Scan for the cell matching the given text and deliver its (X, Y) coordinate at center. 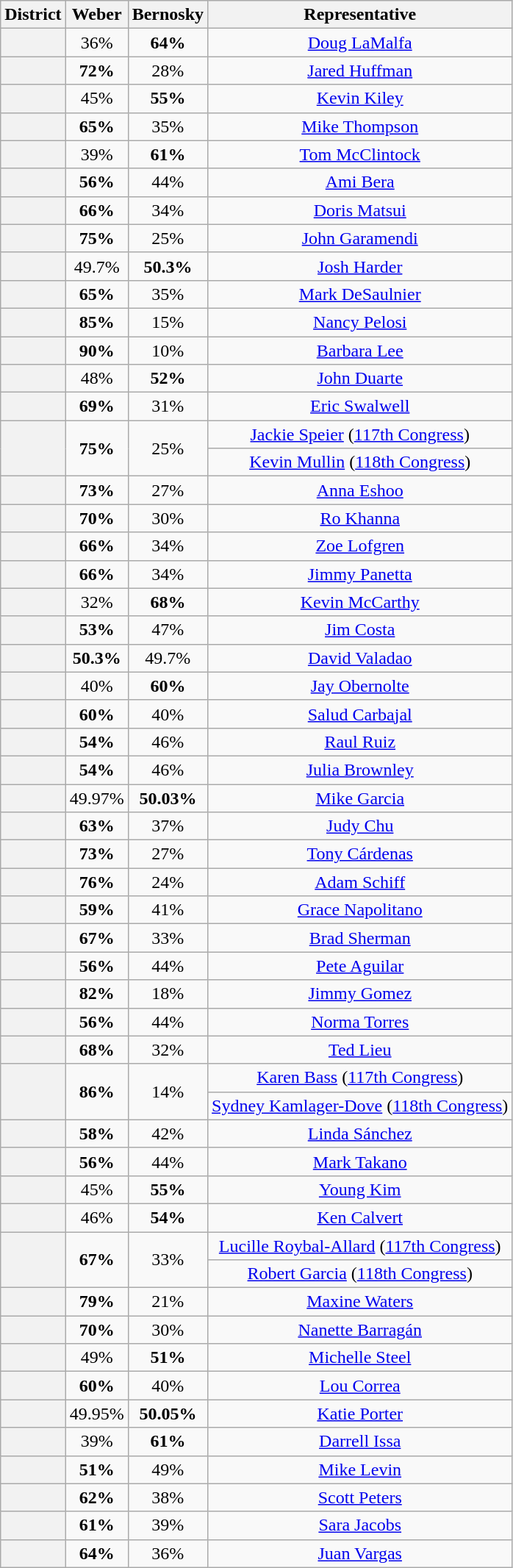
Young Kim (360, 1189)
Representative (360, 15)
Jackie Speier (117th Congress) (360, 434)
Michelle Steel (360, 1358)
79% (97, 1302)
53% (97, 630)
Tom McClintock (360, 154)
John Duarte (360, 379)
14% (168, 1092)
76% (97, 882)
Jimmy Panetta (360, 574)
Ted Lieu (360, 1050)
Mike Thompson (360, 126)
49.97% (97, 798)
24% (168, 882)
Mark Takano (360, 1161)
Brad Sherman (360, 938)
Lou Correa (360, 1386)
Lucille Roybal-Allard (117th Congress) (360, 1246)
David Valadao (360, 658)
Jimmy Gomez (360, 994)
Salud Carbajal (360, 714)
50.05% (168, 1414)
37% (168, 826)
47% (168, 630)
Josh Harder (360, 266)
72% (97, 71)
38% (168, 1497)
Eric Swalwell (360, 407)
Jim Costa (360, 630)
Judy Chu (360, 826)
Raul Ruiz (360, 742)
Jay Obernolte (360, 686)
Juan Vargas (360, 1553)
Weber (97, 15)
90% (97, 351)
Mark DeSaulnier (360, 294)
District (33, 15)
28% (168, 71)
Ami Bera (360, 182)
63% (97, 826)
48% (97, 379)
86% (97, 1092)
Bernosky (168, 15)
58% (97, 1134)
Nancy Pelosi (360, 322)
Maxine Waters (360, 1302)
Jared Huffman (360, 71)
Scott Peters (360, 1497)
Kevin Kiley (360, 99)
85% (97, 322)
Adam Schiff (360, 882)
Barbara Lee (360, 351)
69% (97, 407)
Kevin McCarthy (360, 602)
62% (97, 1497)
Anna Eshoo (360, 490)
John Garamendi (360, 238)
15% (168, 322)
59% (97, 910)
Doris Matsui (360, 210)
41% (168, 910)
Robert Garcia (118th Congress) (360, 1274)
Tony Cárdenas (360, 854)
42% (168, 1134)
Ken Calvert (360, 1217)
49.95% (97, 1414)
Sara Jacobs (360, 1525)
Norma Torres (360, 1022)
Ro Khanna (360, 518)
18% (168, 994)
Mike Garcia (360, 798)
Zoe Lofgren (360, 546)
Karen Bass (117th Congress) (360, 1078)
Linda Sánchez (360, 1134)
Mike Levin (360, 1469)
Sydney Kamlager-Dove (118th Congress) (360, 1106)
50.03% (168, 798)
Katie Porter (360, 1414)
31% (168, 407)
Darrell Issa (360, 1442)
Julia Brownley (360, 770)
Pete Aguilar (360, 966)
10% (168, 351)
Grace Napolitano (360, 910)
82% (97, 994)
21% (168, 1302)
Kevin Mullin (118th Congress) (360, 462)
Doug LaMalfa (360, 43)
52% (168, 379)
Nanette Barragán (360, 1330)
